Pinpoint the cell where the given text exists, returning its [x, y] midpoint coordinate. 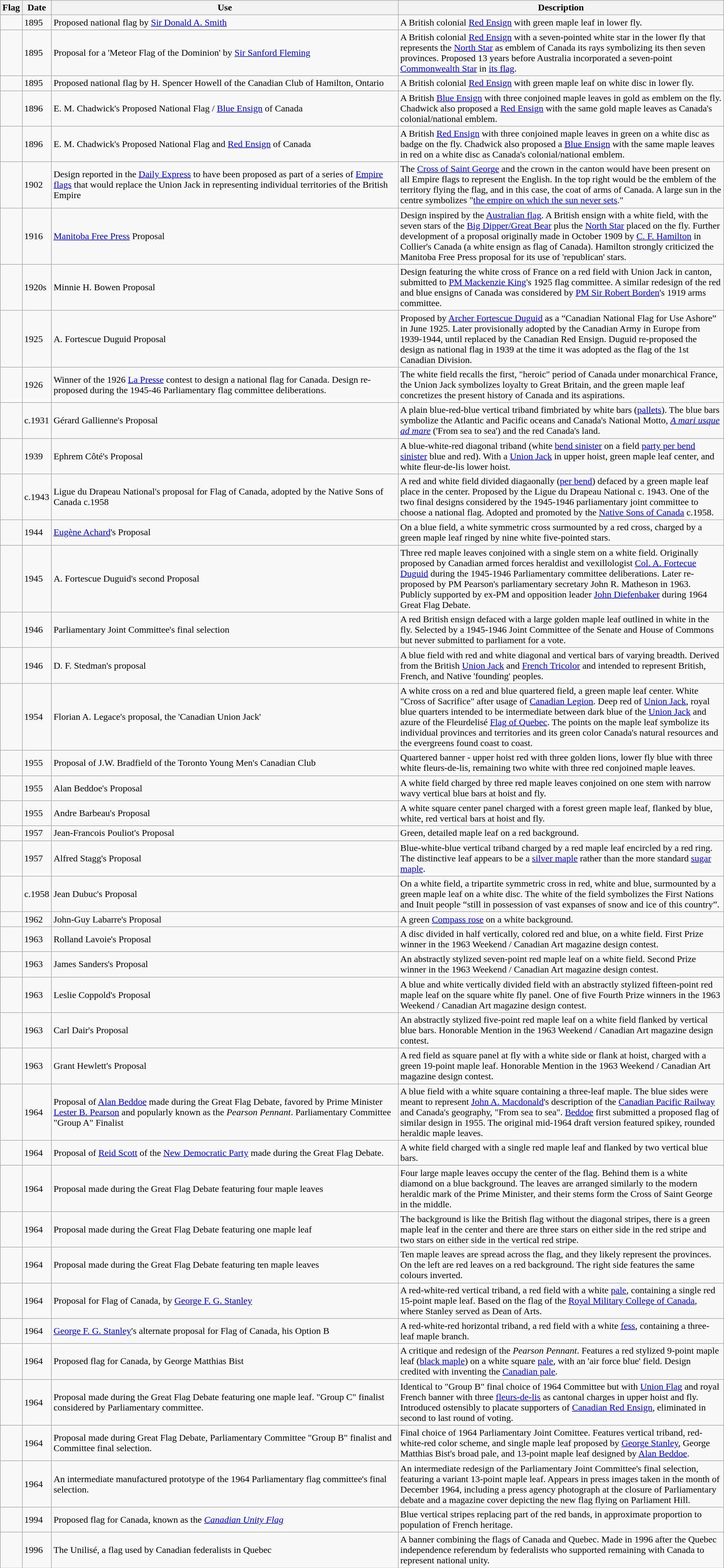
Jean-Francois Pouliot's Proposal [225, 833]
1994 [37, 1519]
Grant Hewlett's Proposal [225, 1066]
Andre Barbeau's Proposal [225, 813]
1916 [37, 236]
1920s [37, 287]
E. M. Chadwick's Proposed National Flag and Red Ensign of Canada [225, 144]
Proposal made during the Great Flag Debate featuring one maple leaf [225, 1229]
Jean Dubuc's Proposal [225, 894]
Proposal made during the Great Flag Debate featuring one maple leaf. "Group C" finalist considered by Parliamentary committee. [225, 1402]
John-Guy Labarre's Proposal [225, 919]
A British colonial Red Ensign with green maple leaf in lower fly. [561, 22]
1944 [37, 532]
George F. G. Stanley's alternate proposal for Flag of Canada, his Option B [225, 1331]
On a blue field, a white symmetric cross surmounted by a red cross, charged by a green maple leaf ringed by nine white five-pointed stars. [561, 532]
c.1943 [37, 497]
Florian A. Legace's proposal, the 'Canadian Union Jack' [225, 717]
James Sanders's Proposal [225, 964]
Description [561, 8]
c.1931 [37, 420]
A white square center panel charged with a forest green maple leaf, flanked by blue, white, red vertical bars at hoist and fly. [561, 813]
c.1958 [37, 894]
An abstractly stylized seven-point red maple leaf on a white field. Second Prize winner in the 1963 Weekend / Canadian Art magazine design contest. [561, 964]
Ephrem Côté's Proposal [225, 456]
Alfred Stagg's Proposal [225, 858]
Rolland Lavoie's Proposal [225, 939]
E. M. Chadwick's Proposed National Flag / Blue Ensign of Canada [225, 108]
Proposal for a 'Meteor Flag of the Dominion' by Sir Sanford Fleming [225, 53]
Proposal for Flag of Canada, by George F. G. Stanley [225, 1301]
Flag [11, 8]
1925 [37, 339]
1902 [37, 185]
Leslie Coppold's Proposal [225, 995]
1962 [37, 919]
Proposal of J.W. Bradfield of the Toronto Young Men's Canadian Club [225, 763]
Gérard Gallienne's Proposal [225, 420]
1954 [37, 717]
Minnie H. Bowen Proposal [225, 287]
1939 [37, 456]
A red-white-red horizontal triband, a red field with a white fess, containing a three-leaf maple branch. [561, 1331]
A white field charged with a single red maple leaf and flanked by two vertical blue bars. [561, 1153]
D. F. Stedman's proposal [225, 666]
Blue vertical stripes replacing part of the red bands, in approximate proportion to population of French heritage. [561, 1519]
A. Fortescue Duguid's second Proposal [225, 579]
Proposal made during the Great Flag Debate featuring ten maple leaves [225, 1265]
Eugène Achard's Proposal [225, 532]
Manitoba Free Press Proposal [225, 236]
Parliamentary Joint Committee's final selection [225, 630]
Carl Dair's Proposal [225, 1030]
1926 [37, 385]
A green Compass rose on a white background. [561, 919]
A. Fortescue Duguid Proposal [225, 339]
1945 [37, 579]
Proposal made during the Great Flag Debate featuring four maple leaves [225, 1189]
A white field charged by three red maple leaves conjoined on one stem with narrow wavy vertical blue bars at hoist and fly. [561, 788]
Proposed national flag by H. Spencer Howell of the Canadian Club of Hamilton, Ontario [225, 83]
Use [225, 8]
An intermediate manufactured prototype of the 1964 Parliamentary flag committee's final selection. [225, 1484]
1996 [37, 1550]
Proposed national flag by Sir Donald A. Smith [225, 22]
Date [37, 8]
Proposed flag for Canada, known as the Canadian Unity Flag [225, 1519]
The Unilisé, a flag used by Canadian federalists in Quebec [225, 1550]
Alan Beddoe's Proposal [225, 788]
Green, detailed maple leaf on a red background. [561, 833]
A British colonial Red Ensign with green maple leaf on white disc in lower fly. [561, 83]
Proposed flag for Canada, by George Matthias Bist [225, 1361]
Proposal of Reid Scott of the New Democratic Party made during the Great Flag Debate. [225, 1153]
Proposal made during Great Flag Debate, Parliamentary Committee "Group B" finalist and Committee final selection. [225, 1443]
Ligue du Drapeau National's proposal for Flag of Canada, adopted by the Native Sons of Canada c.1958 [225, 497]
